Capture the cell that displays the provided text and extract its (X, Y) central coordinate. 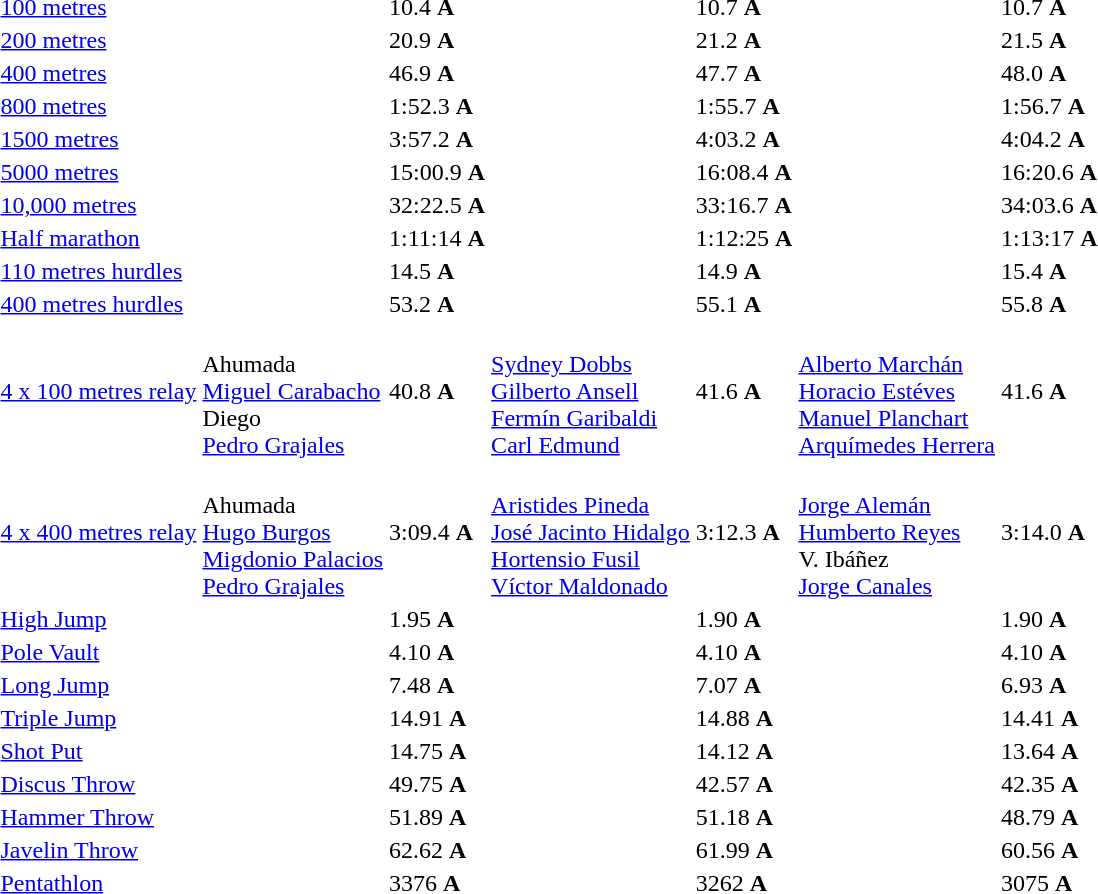
32:22.5 A (438, 205)
16:08.4 A (744, 172)
51.18 A (744, 817)
1:55.7 A (744, 106)
3:09.4 A (438, 532)
AhumadaHugo BurgosMigdonio PalaciosPedro Grajales (293, 532)
42.57 A (744, 784)
62.62 A (438, 850)
Sydney DobbsGilberto AnsellFermín GaribaldiCarl Edmund (591, 391)
Aristides PinedaJosé Jacinto HidalgoHortensio FusilVíctor Maldonado (591, 532)
Alberto MarchánHoracio EstévesManuel PlanchartArquímedes Herrera (897, 391)
14.9 A (744, 271)
20.9 A (438, 40)
53.2 A (438, 304)
14.12 A (744, 751)
46.9 A (438, 73)
AhumadaMiguel CarabachoDiegoPedro Grajales (293, 391)
61.99 A (744, 850)
51.89 A (438, 817)
1:12:25 A (744, 238)
41.6 A (744, 391)
49.75 A (438, 784)
33:16.7 A (744, 205)
55.1 A (744, 304)
1.95 A (438, 619)
14.5 A (438, 271)
14.75 A (438, 751)
7.48 A (438, 685)
7.07 A (744, 685)
14.88 A (744, 718)
1:52.3 A (438, 106)
1.90 A (744, 619)
47.7 A (744, 73)
3:12.3 A (744, 532)
1:11:14 A (438, 238)
21.2 A (744, 40)
14.91 A (438, 718)
3:57.2 A (438, 139)
4:03.2 A (744, 139)
15:00.9 A (438, 172)
Jorge AlemánHumberto ReyesV. IbáñezJorge Canales (897, 532)
40.8 A (438, 391)
